Find where the given text appears and provide that cell's center as [x, y] coordinate. 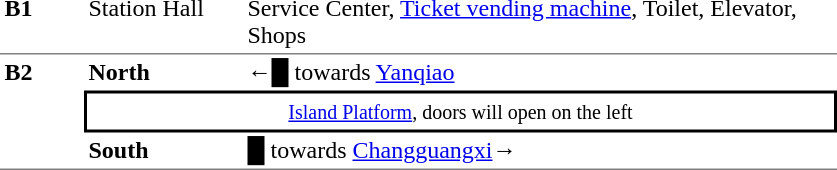
█ towards Changguangxi→ [540, 151]
Island Platform, doors will open on the left [460, 111]
←█ towards Yanqiao [540, 72]
South [164, 151]
North [164, 72]
B2 [42, 112]
